Pinpoint the cell where the given text exists, returning its (X, Y) midpoint coordinate. 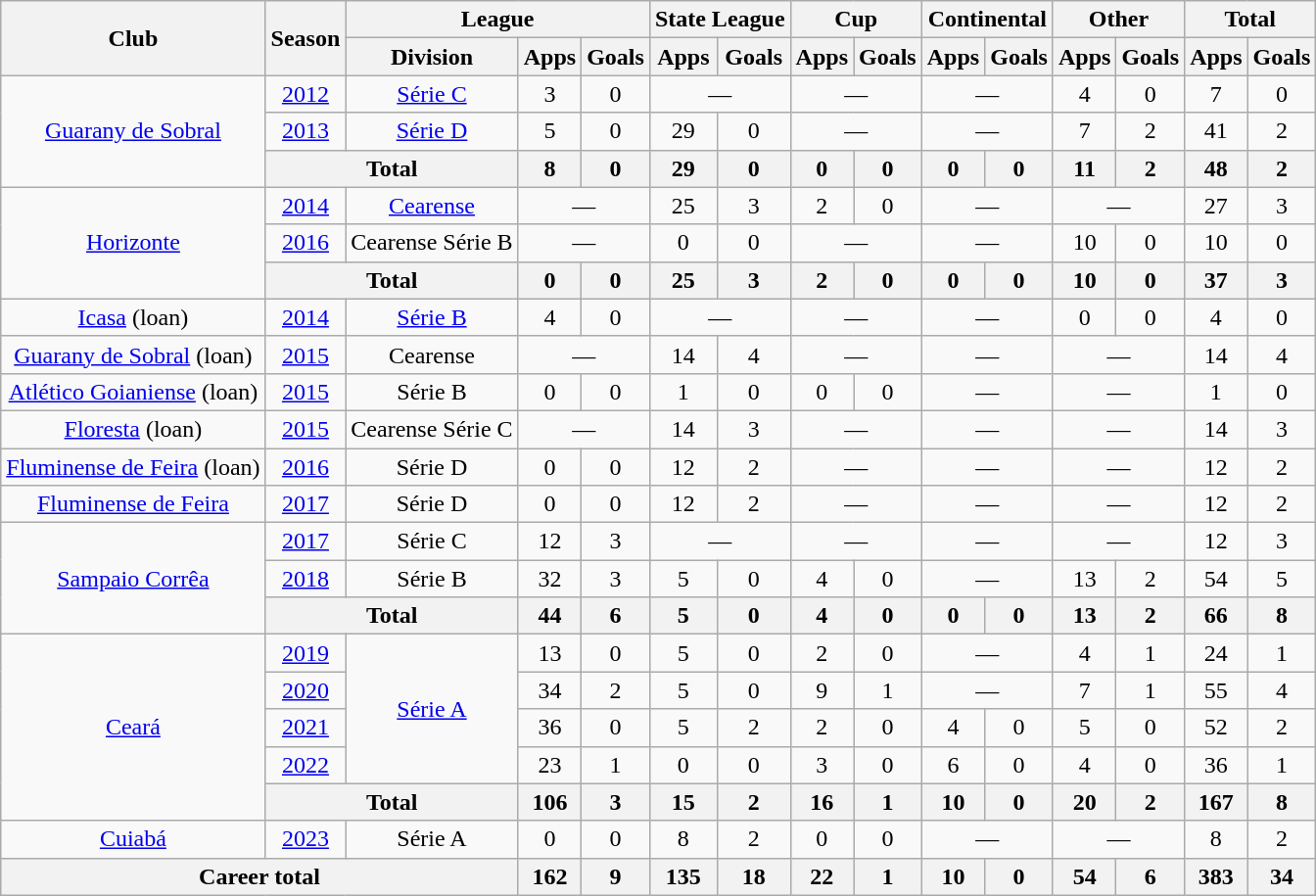
2022 (305, 765)
Guarany de Sobral (133, 131)
Guarany de Sobral (loan) (133, 354)
135 (683, 876)
League (497, 20)
Continental (987, 20)
44 (549, 616)
2018 (305, 579)
37 (1216, 280)
15 (683, 802)
66 (1216, 616)
Ceará (133, 728)
23 (549, 765)
Cearense Série C (432, 429)
2020 (305, 690)
48 (1216, 168)
55 (1216, 690)
Cuiabá (133, 839)
41 (1216, 131)
24 (1216, 653)
Division (432, 57)
32 (549, 579)
2021 (305, 728)
Cup (856, 20)
Sampaio Corrêa (133, 579)
2019 (305, 653)
State League (720, 20)
Icasa (loan) (133, 317)
27 (1216, 206)
Career total (259, 876)
167 (1216, 802)
Fluminense de Feira (133, 504)
Fluminense de Feira (loan) (133, 467)
162 (549, 876)
18 (754, 876)
Floresta (loan) (133, 429)
Club (133, 38)
16 (822, 802)
383 (1216, 876)
2013 (305, 131)
2012 (305, 94)
11 (1084, 168)
Season (305, 38)
22 (822, 876)
Atlético Goianiense (loan) (133, 392)
Cearense Série B (432, 243)
52 (1216, 728)
Other (1118, 20)
Horizonte (133, 243)
106 (549, 802)
20 (1084, 802)
2023 (305, 839)
